Search for the cell housing the specified text and yield its (X, Y) center coordinate. 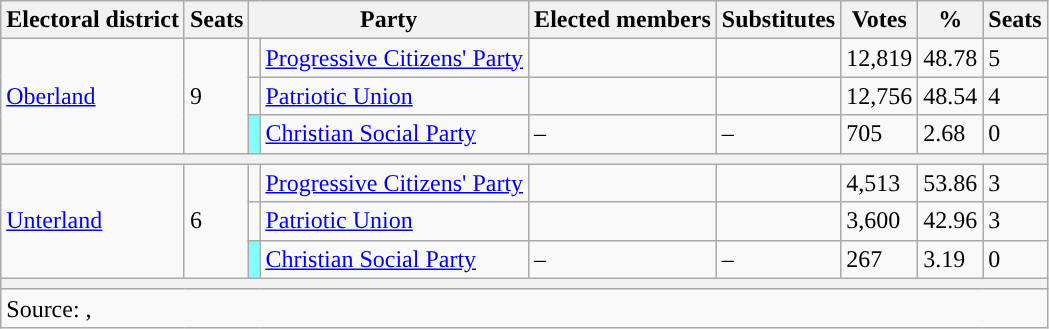
4,513 (880, 183)
Votes (880, 20)
5 (1015, 58)
12,819 (880, 58)
Party (389, 20)
2.68 (950, 134)
12,756 (880, 96)
267 (880, 259)
6 (216, 221)
48.78 (950, 58)
9 (216, 96)
3,600 (880, 221)
Electoral district (93, 20)
53.86 (950, 183)
Source: , (524, 308)
48.54 (950, 96)
% (950, 20)
Unterland (93, 221)
705 (880, 134)
42.96 (950, 221)
Elected members (623, 20)
3.19 (950, 259)
4 (1015, 96)
Substitutes (778, 20)
Oberland (93, 96)
